Determine the [X, Y] coordinate at the center of the cell enclosing the given text.  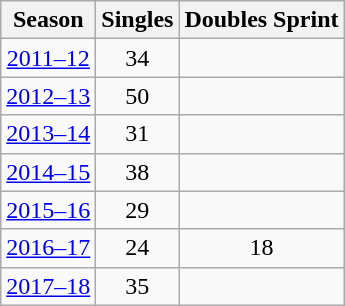
24 [138, 248]
2017–18 [48, 286]
2016–17 [48, 248]
2013–14 [48, 134]
29 [138, 210]
50 [138, 96]
Singles [138, 20]
Doubles Sprint [262, 20]
34 [138, 58]
2012–13 [48, 96]
Season [48, 20]
2014–15 [48, 172]
2011–12 [48, 58]
31 [138, 134]
18 [262, 248]
35 [138, 286]
2015–16 [48, 210]
38 [138, 172]
